Locate the cell with the specified text and output its (x, y) center coordinate. 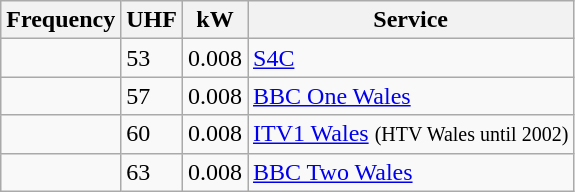
63 (152, 172)
BBC Two Wales (411, 172)
Service (411, 20)
57 (152, 96)
BBC One Wales (411, 96)
Frequency (61, 20)
UHF (152, 20)
53 (152, 58)
ITV1 Wales (HTV Wales until 2002) (411, 134)
S4C (411, 58)
kW (214, 20)
60 (152, 134)
